Identify which cell holds the provided text, then report its [X, Y] central coordinate. 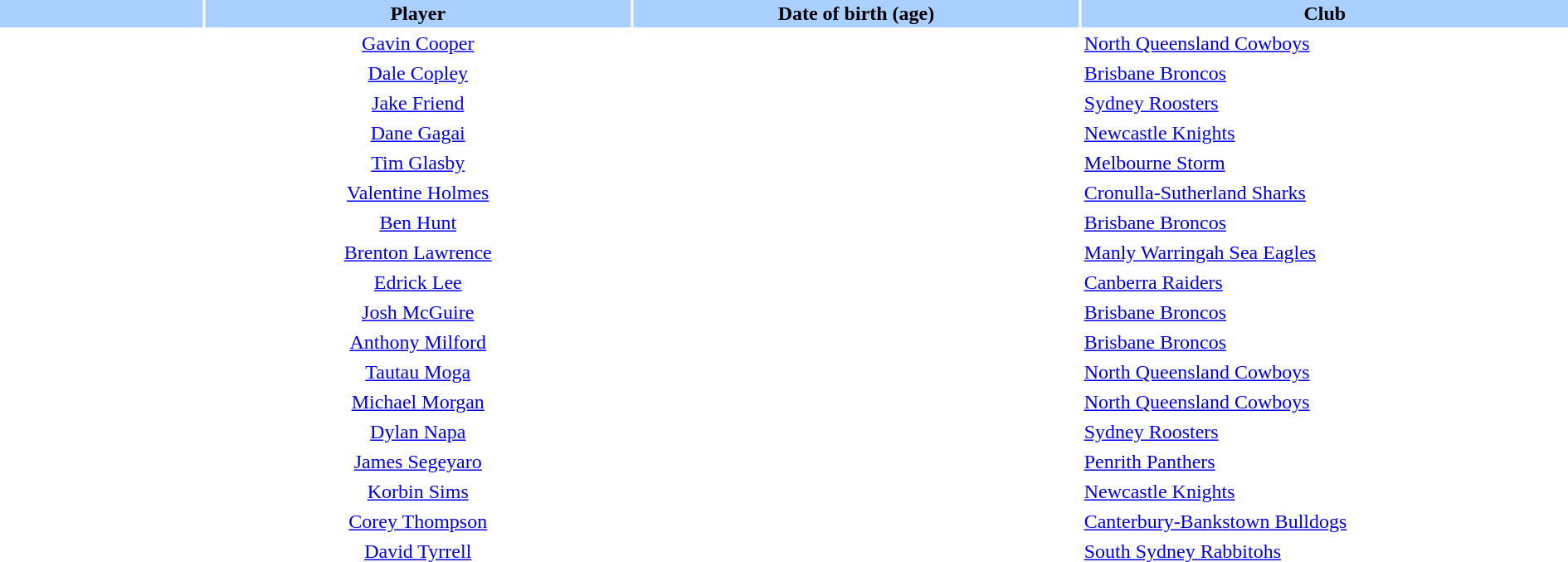
Dale Copley [418, 73]
Tautau Moga [418, 372]
Corey Thompson [418, 521]
Gavin Cooper [418, 43]
Club [1325, 13]
Valentine Holmes [418, 193]
Anthony Milford [418, 342]
Manly Warringah Sea Eagles [1325, 252]
Canberra Raiders [1325, 282]
Date of birth (age) [856, 13]
Melbourne Storm [1325, 163]
Brenton Lawrence [418, 252]
Dylan Napa [418, 432]
Canterbury-Bankstown Bulldogs [1325, 521]
Michael Morgan [418, 402]
Cronulla-Sutherland Sharks [1325, 193]
Josh McGuire [418, 312]
Penrith Panthers [1325, 462]
Edrick Lee [418, 282]
Dane Gagai [418, 133]
Player [418, 13]
Ben Hunt [418, 222]
Jake Friend [418, 103]
James Segeyaro [418, 462]
Tim Glasby [418, 163]
Korbin Sims [418, 491]
